Identify which cell holds the provided text, then report its (x, y) central coordinate. 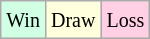
Loss (126, 20)
Win (24, 20)
Draw (72, 20)
